Capture the cell that displays the provided text and extract its [X, Y] central coordinate. 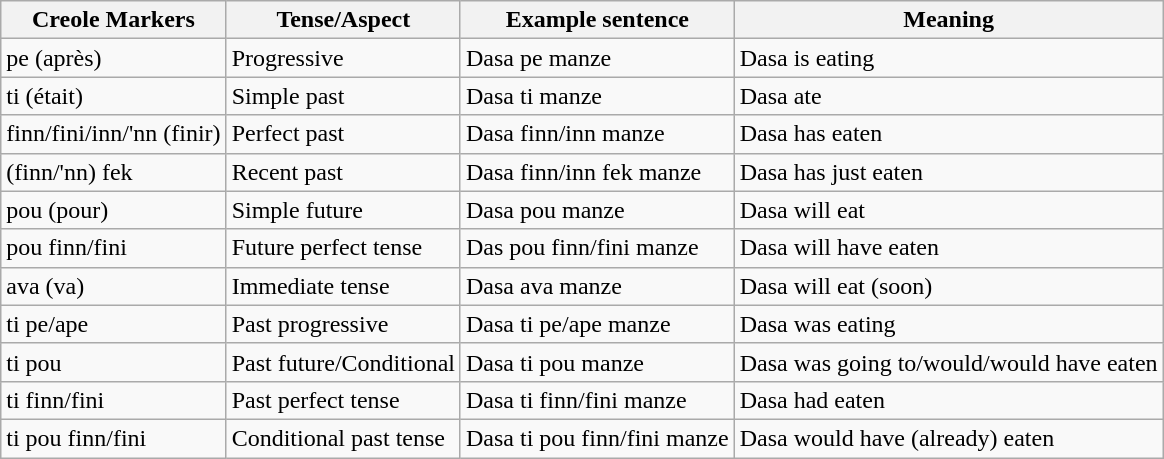
Conditional past tense [343, 438]
Dasa ti pe/ape manze [597, 324]
Immediate tense [343, 286]
Dasa ti manze [597, 96]
Progressive [343, 58]
Future perfect tense [343, 248]
Dasa finn/inn fek manze [597, 172]
ti finn/fini [114, 400]
pou (pour) [114, 210]
ti (était) [114, 96]
Dasa would have (already) eaten [948, 438]
Dasa ti finn/fini manze [597, 400]
Simple past [343, 96]
Dasa was eating [948, 324]
Example sentence [597, 20]
(finn/'nn) fek [114, 172]
Past perfect tense [343, 400]
Dasa ti pou finn/fini manze [597, 438]
Dasa ti pou manze [597, 362]
Dasa finn/inn manze [597, 134]
Dasa ate [948, 96]
pou finn/fini [114, 248]
ti pou [114, 362]
ti pou finn/fini [114, 438]
finn/fini/inn/'nn (finir) [114, 134]
Tense/Aspect [343, 20]
Dasa is eating [948, 58]
Dasa has eaten [948, 134]
Past progressive [343, 324]
Dasa will have eaten [948, 248]
ti pe/ape [114, 324]
Dasa will eat [948, 210]
pe (après) [114, 58]
Meaning [948, 20]
Dasa has just eaten [948, 172]
Past future/Conditional [343, 362]
Dasa ava manze [597, 286]
Dasa will eat (soon) [948, 286]
Dasa pou manze [597, 210]
Dasa was going to/would/would have eaten [948, 362]
ava (va) [114, 286]
Creole Markers [114, 20]
Recent past [343, 172]
Dasa had eaten [948, 400]
Simple future [343, 210]
Dasa pe manze [597, 58]
Perfect past [343, 134]
Das pou finn/fini manze [597, 248]
